For the text-containing cell, return its midpoint in [x, y] coordinate format. 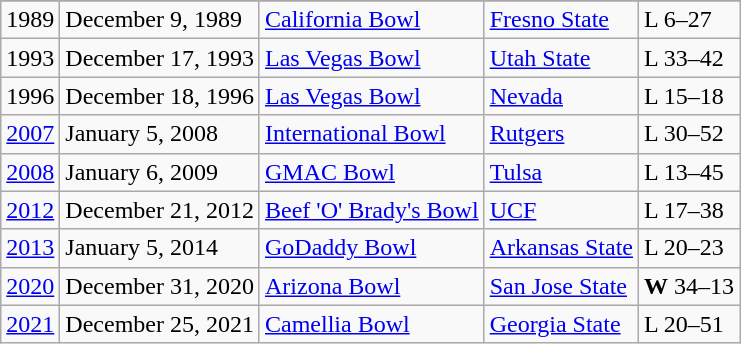
California Bowl [372, 20]
L 6–27 [690, 20]
2012 [30, 210]
L 20–23 [690, 248]
W 34–13 [690, 286]
Fresno State [561, 20]
San Jose State [561, 286]
Rutgers [561, 134]
L 30–52 [690, 134]
January 6, 2009 [160, 172]
2021 [30, 324]
2007 [30, 134]
GMAC Bowl [372, 172]
December 31, 2020 [160, 286]
December 17, 1993 [160, 58]
Georgia State [561, 324]
Arkansas State [561, 248]
1989 [30, 20]
2020 [30, 286]
Nevada [561, 96]
December 18, 1996 [160, 96]
Camellia Bowl [372, 324]
L 15–18 [690, 96]
L 33–42 [690, 58]
2008 [30, 172]
1996 [30, 96]
December 21, 2012 [160, 210]
2013 [30, 248]
L 17–38 [690, 210]
GoDaddy Bowl [372, 248]
January 5, 2008 [160, 134]
Arizona Bowl [372, 286]
Tulsa [561, 172]
L 20–51 [690, 324]
January 5, 2014 [160, 248]
December 9, 1989 [160, 20]
Utah State [561, 58]
International Bowl [372, 134]
UCF [561, 210]
1993 [30, 58]
Beef 'O' Brady's Bowl [372, 210]
December 25, 2021 [160, 324]
L 13–45 [690, 172]
